Search for the cell housing the specified text and yield its [X, Y] center coordinate. 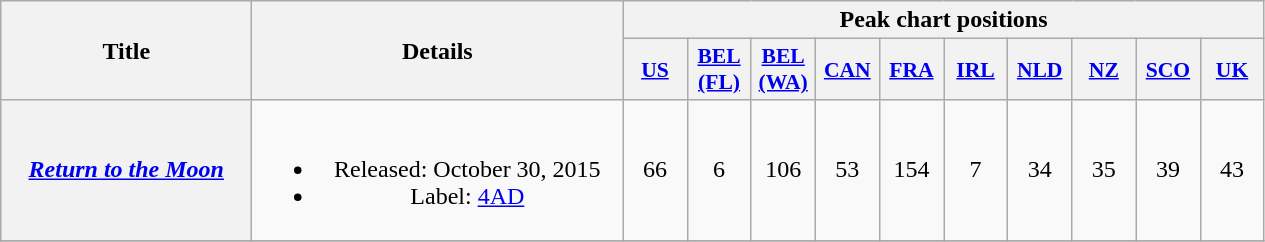
NLD [1040, 70]
35 [1104, 170]
Peak chart positions [944, 20]
US [655, 70]
BEL(WA) [783, 70]
Released: October 30, 2015Label: 4AD [438, 170]
53 [847, 170]
CAN [847, 70]
39 [1168, 170]
FRA [911, 70]
43 [1232, 170]
106 [783, 170]
66 [655, 170]
BEL(FL) [719, 70]
Return to the Moon [126, 170]
UK [1232, 70]
IRL [976, 70]
Title [126, 50]
NZ [1104, 70]
Details [438, 50]
154 [911, 170]
34 [1040, 170]
SCO [1168, 70]
7 [976, 170]
6 [719, 170]
